Extract the [X, Y] coordinate from the center of the cell holding the provided text.  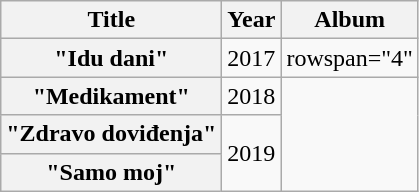
2019 [252, 153]
Album [350, 20]
"Zdravo doviđenja" [112, 134]
"Medikament" [112, 96]
Year [252, 20]
2018 [252, 96]
2017 [252, 58]
"Samo moj" [112, 172]
"Idu dani" [112, 58]
Title [112, 20]
rowspan="4" [350, 58]
